Provide the [X, Y] coordinate of the cell's center where the given text is located.  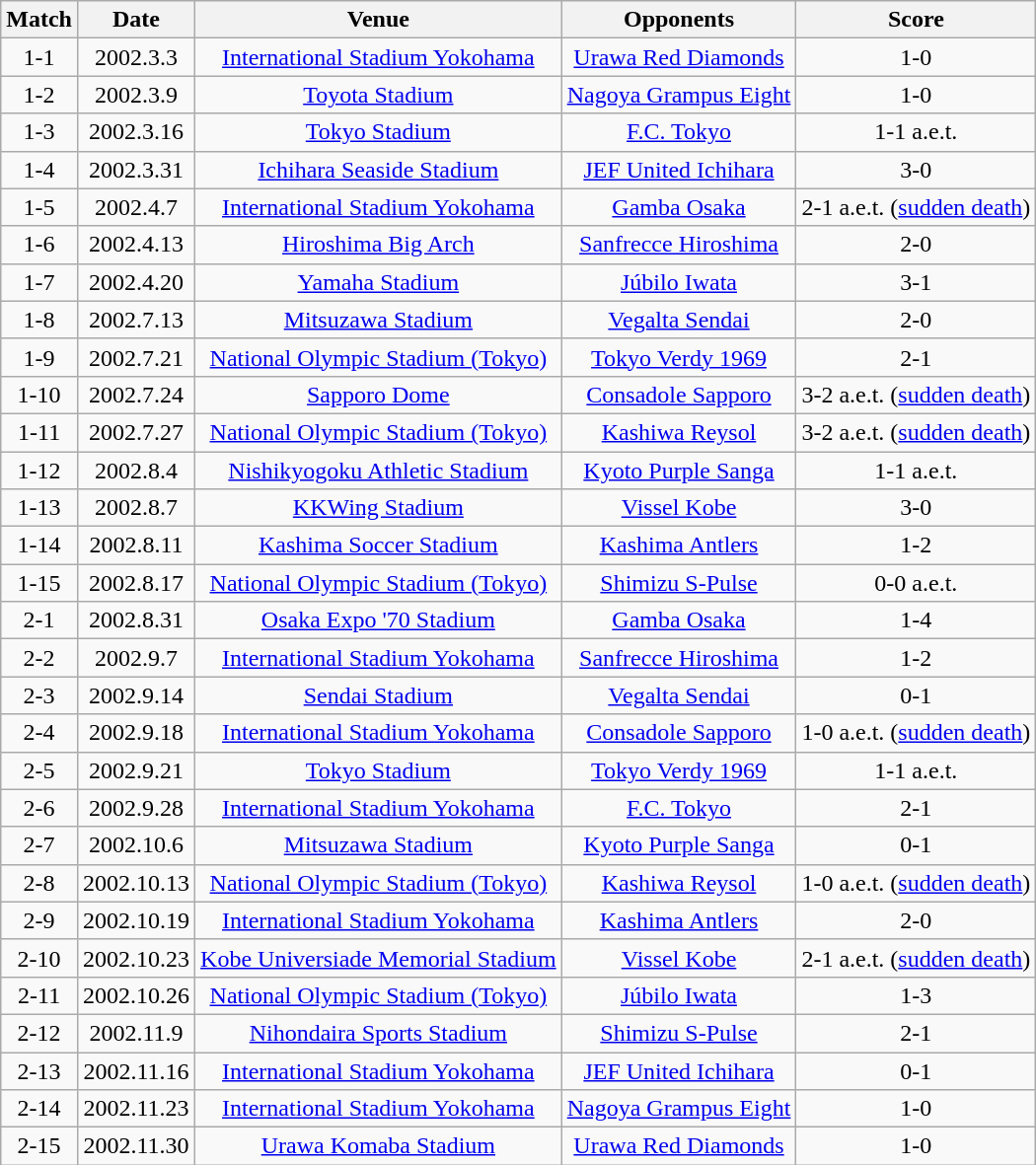
Venue [379, 20]
1-7 [39, 282]
2002.3.3 [136, 57]
2002.11.30 [136, 1146]
2-10 [39, 958]
1-8 [39, 320]
0-0 a.e.t. [916, 583]
Nihondaira Sports Stadium [379, 1033]
2002.11.9 [136, 1033]
2002.9.21 [136, 770]
2002.10.19 [136, 920]
2002.10.6 [136, 845]
1-10 [39, 395]
1-15 [39, 583]
Toyota Stadium [379, 95]
2-15 [39, 1146]
2002.9.18 [136, 733]
Kashima Soccer Stadium [379, 546]
Date [136, 20]
2-11 [39, 995]
2002.9.14 [136, 695]
2-7 [39, 845]
Ichihara Seaside Stadium [379, 170]
1-6 [39, 245]
2002.8.4 [136, 471]
1-12 [39, 471]
2002.10.26 [136, 995]
1-13 [39, 508]
2002.3.16 [136, 132]
3-1 [916, 282]
Score [916, 20]
Urawa Komaba Stadium [379, 1146]
2002.8.17 [136, 583]
2002.8.11 [136, 546]
Osaka Expo '70 Stadium [379, 620]
KKWing Stadium [379, 508]
2-2 [39, 658]
2-6 [39, 808]
Opponents [679, 20]
2002.11.16 [136, 1070]
1-9 [39, 357]
Kobe Universiade Memorial Stadium [379, 958]
2002.4.7 [136, 207]
2-8 [39, 883]
2002.8.31 [136, 620]
2002.7.13 [136, 320]
2-14 [39, 1109]
2002.9.28 [136, 808]
2002.8.7 [136, 508]
1-1 [39, 57]
2002.10.13 [136, 883]
1-14 [39, 546]
2002.4.20 [136, 282]
2-3 [39, 695]
2002.7.27 [136, 432]
2-4 [39, 733]
1-11 [39, 432]
Nishikyogoku Athletic Stadium [379, 471]
Sapporo Dome [379, 395]
2-9 [39, 920]
Sendai Stadium [379, 695]
2002.3.31 [136, 170]
Match [39, 20]
2002.10.23 [136, 958]
2002.9.7 [136, 658]
2-12 [39, 1033]
2-13 [39, 1070]
2002.7.24 [136, 395]
2002.3.9 [136, 95]
2002.7.21 [136, 357]
2-5 [39, 770]
Hiroshima Big Arch [379, 245]
1-5 [39, 207]
Yamaha Stadium [379, 282]
2002.11.23 [136, 1109]
2002.4.13 [136, 245]
